Identify which cell holds the provided text, then report its [X, Y] central coordinate. 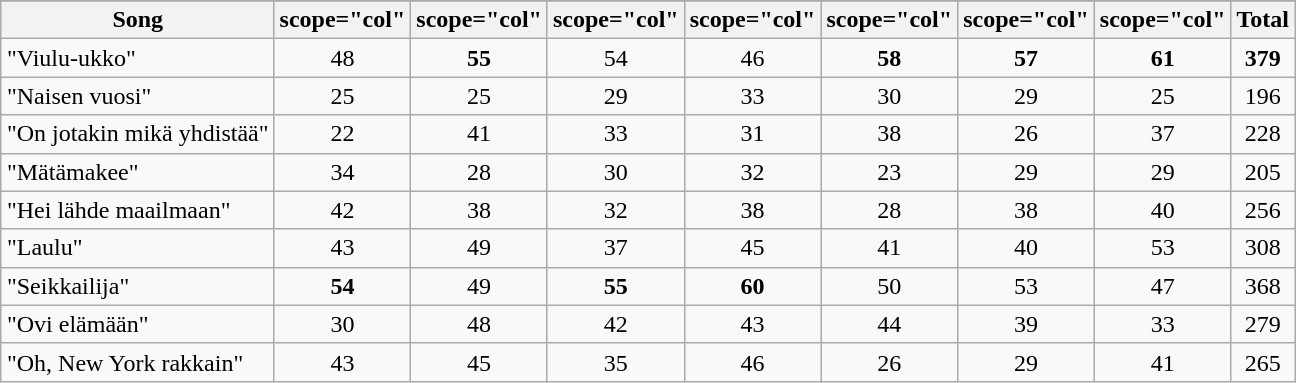
47 [1162, 286]
"Oh, New York rakkain" [138, 362]
228 [1263, 134]
308 [1263, 248]
Total [1263, 20]
Song [138, 20]
"Mätämakee" [138, 172]
"Naisen vuosi" [138, 96]
"On jotakin mikä yhdistää" [138, 134]
44 [890, 324]
379 [1263, 58]
256 [1263, 210]
34 [342, 172]
22 [342, 134]
50 [890, 286]
279 [1263, 324]
57 [1026, 58]
205 [1263, 172]
61 [1162, 58]
35 [616, 362]
196 [1263, 96]
"Viulu-ukko" [138, 58]
265 [1263, 362]
"Laulu" [138, 248]
368 [1263, 286]
39 [1026, 324]
"Hei lähde maailmaan" [138, 210]
"Ovi elämään" [138, 324]
58 [890, 58]
23 [890, 172]
60 [752, 286]
"Seikkailija" [138, 286]
31 [752, 134]
